Extract the (X, Y) coordinate from the center of the cell holding the provided text.  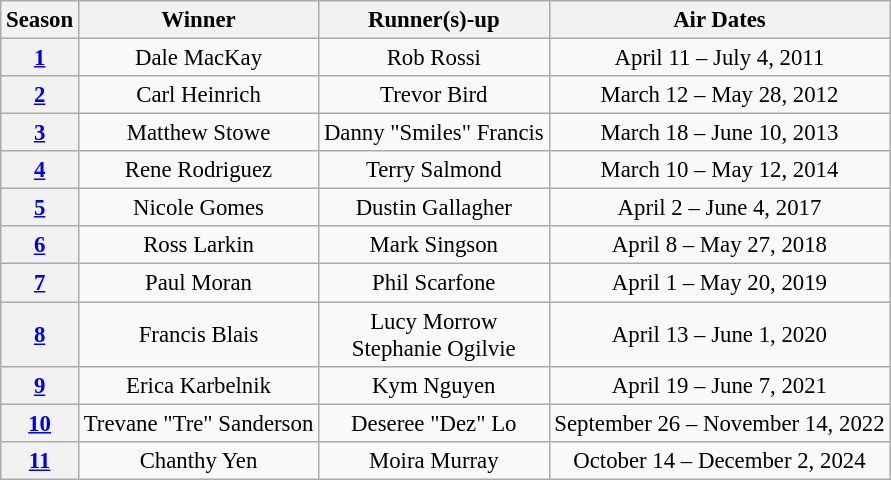
Ross Larkin (198, 245)
Lucy MorrowStephanie Ogilvie (434, 334)
April 11 – July 4, 2011 (720, 58)
Dale MacKay (198, 58)
2 (40, 95)
Kym Nguyen (434, 385)
Dustin Gallagher (434, 208)
8 (40, 334)
Paul Moran (198, 283)
October 14 – December 2, 2024 (720, 460)
April 19 – June 7, 2021 (720, 385)
Trevor Bird (434, 95)
March 18 – June 10, 2013 (720, 133)
Phil Scarfone (434, 283)
Trevane "Tre" Sanderson (198, 423)
March 10 – May 12, 2014 (720, 170)
April 1 – May 20, 2019 (720, 283)
September 26 – November 14, 2022 (720, 423)
Mark Singson (434, 245)
Danny "Smiles" Francis (434, 133)
7 (40, 283)
Winner (198, 20)
Matthew Stowe (198, 133)
1 (40, 58)
10 (40, 423)
Chanthy Yen (198, 460)
6 (40, 245)
11 (40, 460)
April 2 – June 4, 2017 (720, 208)
3 (40, 133)
Season (40, 20)
Air Dates (720, 20)
Rene Rodriguez (198, 170)
Terry Salmond (434, 170)
Runner(s)-up (434, 20)
Carl Heinrich (198, 95)
5 (40, 208)
4 (40, 170)
April 13 – June 1, 2020 (720, 334)
Rob Rossi (434, 58)
Erica Karbelnik (198, 385)
Deseree "Dez" Lo (434, 423)
Nicole Gomes (198, 208)
Francis Blais (198, 334)
April 8 – May 27, 2018 (720, 245)
March 12 – May 28, 2012 (720, 95)
Moira Murray (434, 460)
9 (40, 385)
